Search for the cell housing the specified text and yield its (X, Y) center coordinate. 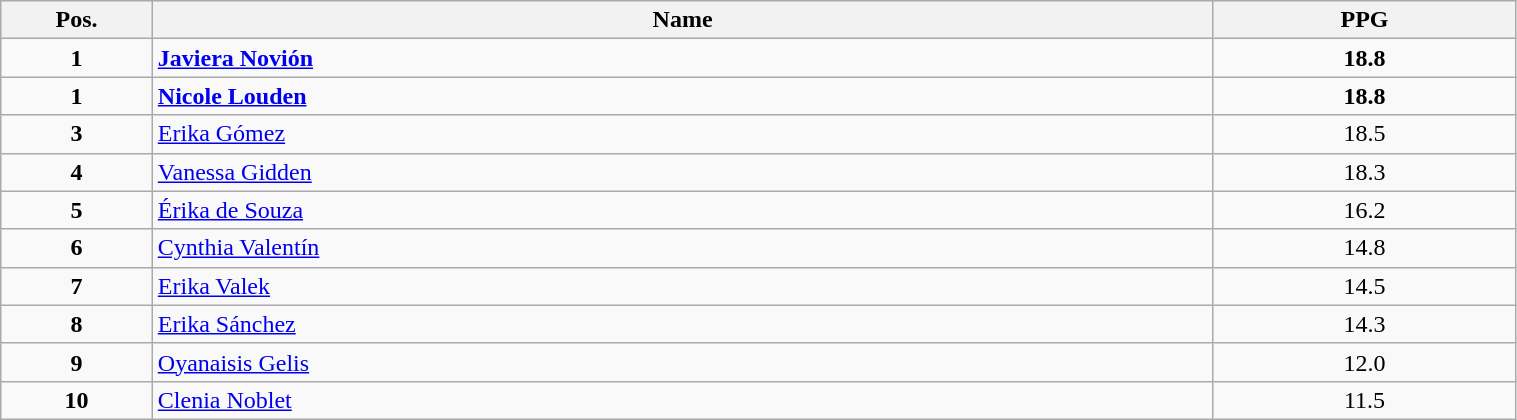
14.8 (1364, 248)
Javiera Novión (682, 58)
9 (77, 362)
Pos. (77, 20)
Cynthia Valentín (682, 248)
Nicole Louden (682, 96)
Erika Valek (682, 286)
18.3 (1364, 172)
PPG (1364, 20)
3 (77, 134)
11.5 (1364, 400)
Erika Sánchez (682, 324)
16.2 (1364, 210)
Clenia Noblet (682, 400)
Vanessa Gidden (682, 172)
Érika de Souza (682, 210)
14.5 (1364, 286)
7 (77, 286)
Erika Gómez (682, 134)
12.0 (1364, 362)
14.3 (1364, 324)
6 (77, 248)
10 (77, 400)
18.5 (1364, 134)
4 (77, 172)
8 (77, 324)
Name (682, 20)
5 (77, 210)
Oyanaisis Gelis (682, 362)
